Find where the given text appears and provide that cell's center as (x, y) coordinate. 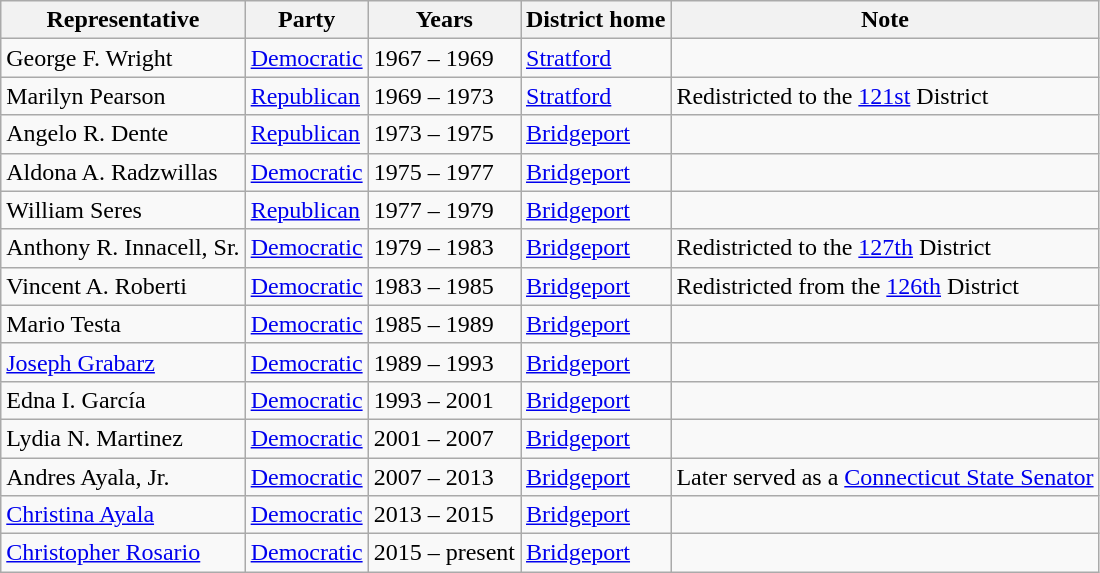
Anthony R. Innacell, Sr. (123, 248)
1967 – 1969 (444, 58)
1983 – 1985 (444, 286)
1985 – 1989 (444, 324)
Note (885, 20)
George F. Wright (123, 58)
2013 – 2015 (444, 515)
1975 – 1977 (444, 172)
Aldona A. Radzwillas (123, 172)
Marilyn Pearson (123, 96)
1989 – 1993 (444, 362)
Party (306, 20)
1973 – 1975 (444, 134)
Redistricted to the 127th District (885, 248)
Christopher Rosario (123, 553)
2001 – 2007 (444, 438)
Edna I. García (123, 400)
Lydia N. Martinez (123, 438)
Christina Ayala (123, 515)
Years (444, 20)
2007 – 2013 (444, 477)
William Seres (123, 210)
Angelo R. Dente (123, 134)
2015 – present (444, 553)
Joseph Grabarz (123, 362)
1977 – 1979 (444, 210)
1979 – 1983 (444, 248)
Andres Ayala, Jr. (123, 477)
Later served as a Connecticut State Senator (885, 477)
Representative (123, 20)
1993 – 2001 (444, 400)
1969 – 1973 (444, 96)
Redistricted from the 126th District (885, 286)
Redistricted to the 121st District (885, 96)
Mario Testa (123, 324)
Vincent A. Roberti (123, 286)
District home (595, 20)
